Find where the given text appears and provide that cell's center as [X, Y] coordinate. 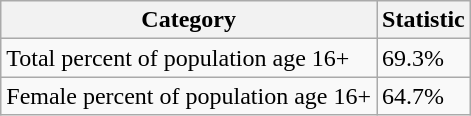
Category [189, 20]
Total percent of population age 16+ [189, 58]
Statistic [424, 20]
Female percent of population age 16+ [189, 96]
64.7% [424, 96]
69.3% [424, 58]
